Provide the [x, y] coordinate of the cell's center where the given text is located.  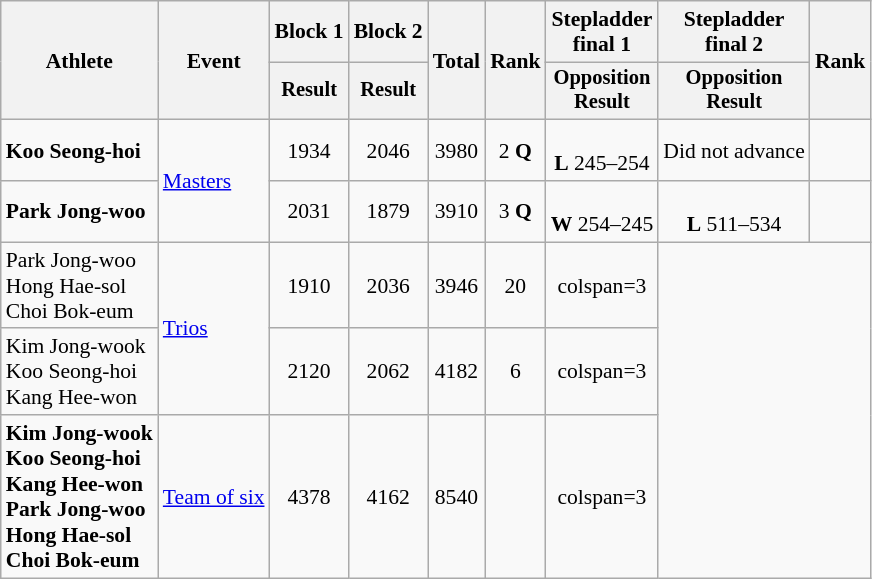
Team of six [214, 496]
Trios [214, 328]
2046 [388, 150]
L 511–534 [734, 212]
3946 [456, 286]
Masters [214, 181]
Block 1 [310, 32]
3910 [456, 212]
2 Q [516, 150]
8540 [456, 496]
Kim Jong-wookKoo Seong-hoiKang Hee-won [80, 372]
1934 [310, 150]
1879 [388, 212]
Park Jong-wooHong Hae-solChoi Bok-eum [80, 286]
2031 [310, 212]
20 [516, 286]
W 254–245 [602, 212]
Stepladderfinal 1 [602, 32]
2120 [310, 372]
Kim Jong-wookKoo Seong-hoiKang Hee-wonPark Jong-wooHong Hae-solChoi Bok-eum [80, 496]
Block 2 [388, 32]
3980 [456, 150]
2036 [388, 286]
1910 [310, 286]
6 [516, 372]
Athlete [80, 60]
2062 [388, 372]
4162 [388, 496]
Park Jong-woo [80, 212]
Stepladderfinal 2 [734, 32]
Total [456, 60]
Did not advance [734, 150]
L 245–254 [602, 150]
3 Q [516, 212]
4378 [310, 496]
4182 [456, 372]
Koo Seong-hoi [80, 150]
Event [214, 60]
